For the text-containing cell, return its midpoint in (X, Y) coordinate format. 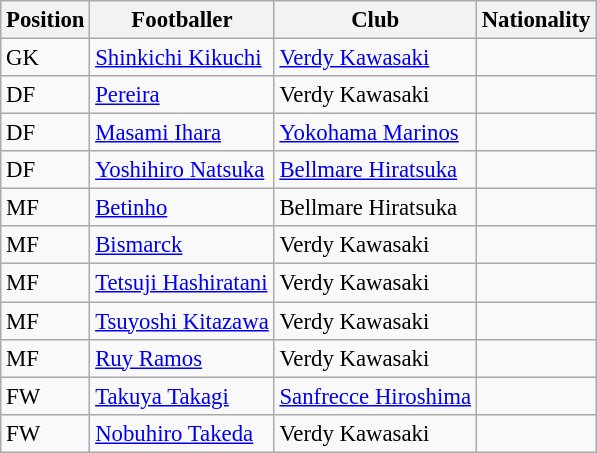
Position (46, 20)
Footballer (182, 20)
Tsuyoshi Kitazawa (182, 321)
Bismarck (182, 245)
GK (46, 58)
Yokohama Marinos (375, 133)
Shinkichi Kikuchi (182, 58)
Masami Ihara (182, 133)
Pereira (182, 95)
Takuya Takagi (182, 396)
Club (375, 20)
Tetsuji Hashiratani (182, 283)
Ruy Ramos (182, 358)
Nobuhiro Takeda (182, 433)
Nationality (536, 20)
Sanfrecce Hiroshima (375, 396)
Yoshihiro Natsuka (182, 170)
Betinho (182, 208)
